Provide the [X, Y] coordinate of the cell's center where the given text is located.  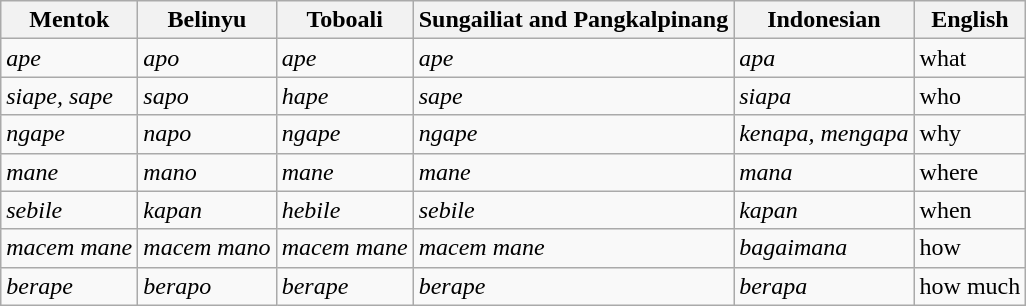
Belinyu [207, 20]
sape [574, 96]
berapa [824, 286]
siapa [824, 96]
why [970, 134]
how [970, 248]
apa [824, 58]
hape [344, 96]
berapo [207, 286]
kenapa, mengapa [824, 134]
napo [207, 134]
apo [207, 58]
how much [970, 286]
when [970, 210]
sapo [207, 96]
what [970, 58]
hebile [344, 210]
English [970, 20]
macem mano [207, 248]
Toboali [344, 20]
Mentok [70, 20]
mano [207, 172]
who [970, 96]
Sungailiat and Pangkalpinang [574, 20]
siape, sape [70, 96]
bagaimana [824, 248]
where [970, 172]
Indonesian [824, 20]
mana [824, 172]
